Extract the (X, Y) coordinate from the center of the cell holding the provided text.  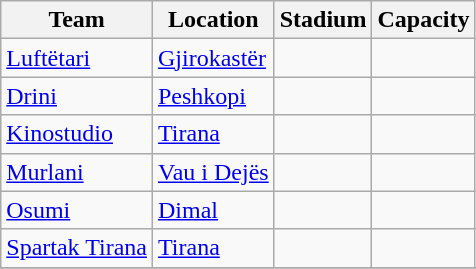
Capacity (424, 20)
Drini (77, 96)
Location (213, 20)
Murlani (77, 172)
Team (77, 20)
Osumi (77, 210)
Gjirokastër (213, 58)
Vau i Dejës (213, 172)
Spartak Tirana (77, 248)
Kinostudio (77, 134)
Stadium (323, 20)
Luftëtari (77, 58)
Peshkopi (213, 96)
Dimal (213, 210)
